Scan for the cell matching the given text and deliver its [X, Y] coordinate at center. 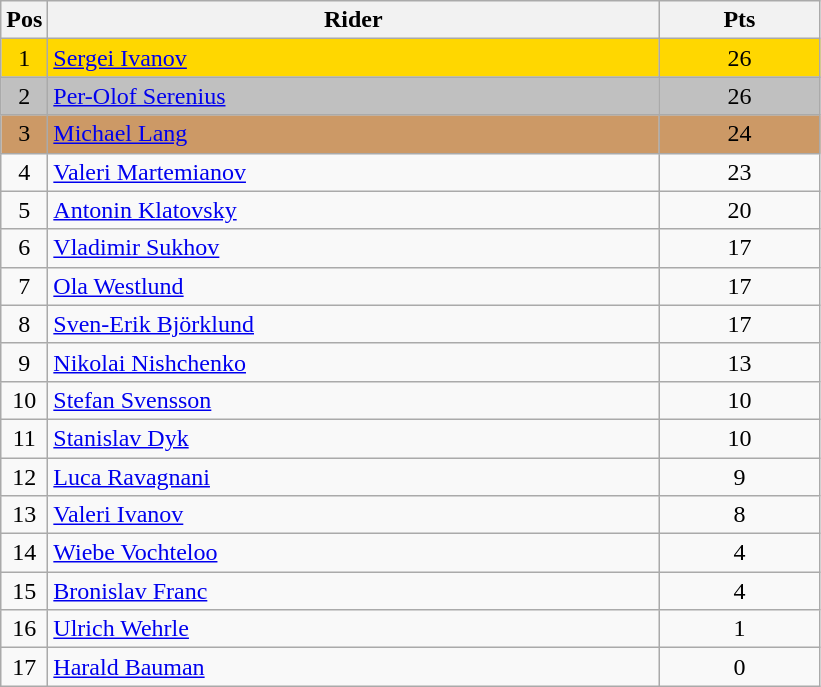
Rider [354, 20]
Wiebe Vochteloo [354, 553]
16 [24, 629]
Michael Lang [354, 134]
3 [24, 134]
Harald Bauman [354, 667]
15 [24, 591]
7 [24, 286]
Vladimir Sukhov [354, 248]
Sven-Erik Björklund [354, 324]
Luca Ravagnani [354, 477]
24 [740, 134]
Ola Westlund [354, 286]
Stefan Svensson [354, 400]
Sergei Ivanov [354, 58]
23 [740, 172]
6 [24, 248]
Pos [24, 20]
Antonin Klatovsky [354, 210]
Per-Olof Serenius [354, 96]
Nikolai Nishchenko [354, 362]
5 [24, 210]
2 [24, 96]
Pts [740, 20]
Valeri Martemianov [354, 172]
Ulrich Wehrle [354, 629]
11 [24, 438]
12 [24, 477]
20 [740, 210]
Bronislav Franc [354, 591]
Valeri Ivanov [354, 515]
Stanislav Dyk [354, 438]
0 [740, 667]
14 [24, 553]
